Extract the (x, y) coordinate from the center of the cell holding the provided text.  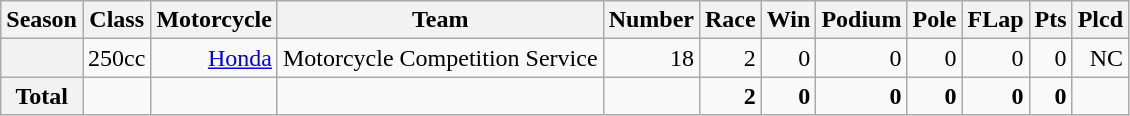
Total (42, 96)
Motorcycle (214, 20)
Pole (934, 20)
Team (440, 20)
Podium (862, 20)
Class (116, 20)
FLap (996, 20)
18 (651, 58)
Motorcycle Competition Service (440, 58)
Win (788, 20)
Pts (1050, 20)
250cc (116, 58)
Race (730, 20)
Plcd (1100, 20)
Honda (214, 58)
NC (1100, 58)
Number (651, 20)
Season (42, 20)
